Search for the cell housing the specified text and yield its [X, Y] center coordinate. 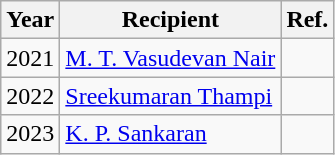
2021 [30, 58]
Recipient [170, 20]
Ref. [308, 20]
2023 [30, 134]
K. P. Sankaran [170, 134]
Sreekumaran Thampi [170, 96]
M. T. Vasudevan Nair [170, 58]
2022 [30, 96]
Year [30, 20]
